Identify which cell holds the provided text, then report its [X, Y] central coordinate. 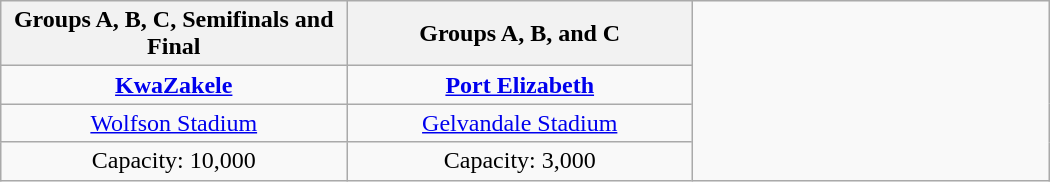
KwaZakele [174, 85]
Capacity: 3,000 [520, 161]
Capacity: 10,000 [174, 161]
Groups A, B, C, Semifinals and Final [174, 34]
Groups A, B, and C [520, 34]
Gelvandale Stadium [520, 123]
Wolfson Stadium [174, 123]
Port Elizabeth [520, 85]
